Pinpoint the cell where the given text exists, returning its [X, Y] midpoint coordinate. 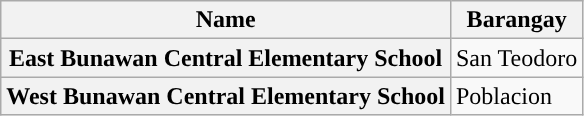
Name [226, 20]
East Bunawan Central Elementary School [226, 58]
Poblacion [516, 96]
West Bunawan Central Elementary School [226, 96]
San Teodoro [516, 58]
Barangay [516, 20]
